Search for the cell housing the specified text and yield its [x, y] center coordinate. 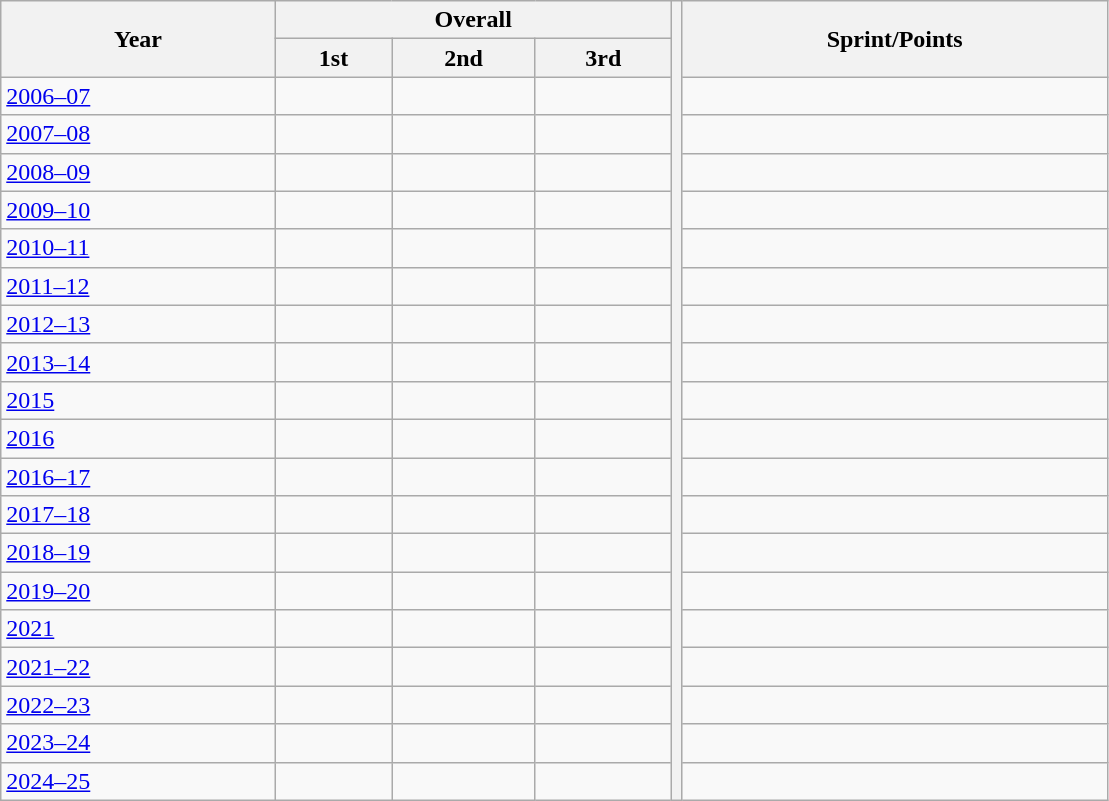
2024–25 [138, 781]
2007–08 [138, 134]
2016–17 [138, 477]
2022–23 [138, 705]
2011–12 [138, 286]
2023–24 [138, 743]
3rd [603, 58]
2nd [464, 58]
2016 [138, 438]
Overall [473, 20]
2021–22 [138, 667]
2008–09 [138, 172]
2018–19 [138, 553]
2017–18 [138, 515]
2013–14 [138, 362]
2019–20 [138, 591]
1st [334, 58]
Sprint/Points [894, 39]
2012–13 [138, 324]
2015 [138, 400]
Year [138, 39]
2010–11 [138, 248]
2006–07 [138, 96]
2021 [138, 629]
2009–10 [138, 210]
